Detect which cell encompasses the target text, then output its [x, y] center coordinate. 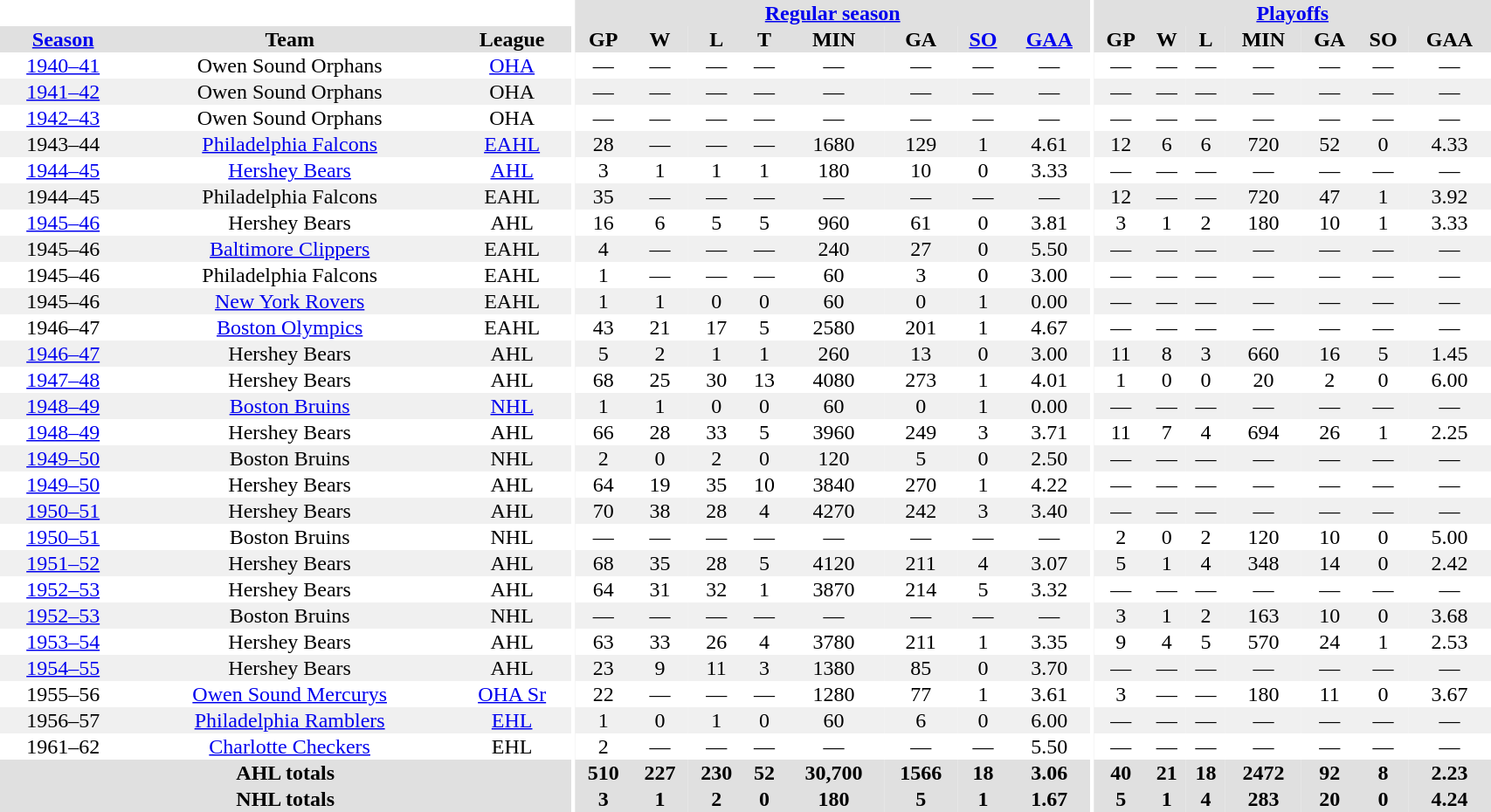
47 [1329, 196]
22 [603, 694]
260 [833, 354]
201 [921, 327]
1680 [833, 144]
2472 [1263, 773]
694 [1263, 432]
1280 [833, 694]
1955–56 [63, 694]
1951–52 [63, 563]
660 [1263, 354]
Charlotte Checkers [290, 747]
23 [603, 668]
240 [833, 249]
3.68 [1450, 616]
570 [1263, 642]
2.42 [1450, 563]
30 [716, 380]
3.67 [1450, 694]
Season [63, 39]
32 [716, 589]
4.01 [1050, 380]
70 [603, 511]
4120 [833, 563]
4270 [833, 511]
3.35 [1050, 642]
270 [921, 485]
1.45 [1450, 354]
3870 [833, 589]
31 [660, 589]
3.32 [1050, 589]
2.23 [1450, 773]
40 [1121, 773]
1947–48 [63, 380]
14 [1329, 563]
1942–43 [63, 118]
7 [1167, 432]
Boston Olympics [290, 327]
214 [921, 589]
66 [603, 432]
4.22 [1050, 485]
960 [833, 223]
283 [1263, 799]
1941–42 [63, 92]
League [512, 39]
1.67 [1050, 799]
2.25 [1450, 432]
43 [603, 327]
77 [921, 694]
273 [921, 380]
1961–62 [63, 747]
230 [716, 773]
61 [921, 223]
1954–55 [63, 668]
3.61 [1050, 694]
New York Rovers [290, 301]
38 [660, 511]
242 [921, 511]
19 [660, 485]
NHL totals [285, 799]
4080 [833, 380]
T [763, 39]
25 [660, 380]
1566 [921, 773]
510 [603, 773]
3.92 [1450, 196]
Philadelphia Ramblers [290, 720]
1940–41 [63, 65]
AHL totals [285, 773]
227 [660, 773]
3.70 [1050, 668]
2580 [833, 327]
2.53 [1450, 642]
3.07 [1050, 563]
3.06 [1050, 773]
30,700 [833, 773]
85 [921, 668]
4.61 [1050, 144]
24 [1329, 642]
1943–44 [63, 144]
3.71 [1050, 432]
63 [603, 642]
3960 [833, 432]
1380 [833, 668]
249 [921, 432]
Regular season [832, 13]
4.33 [1450, 144]
Owen Sound Mercurys [290, 694]
4.24 [1450, 799]
Baltimore Clippers [290, 249]
3780 [833, 642]
27 [921, 249]
Team [290, 39]
17 [716, 327]
OHA Sr [512, 694]
163 [1263, 616]
3.40 [1050, 511]
348 [1263, 563]
92 [1329, 773]
1953–54 [63, 642]
2.50 [1050, 458]
3.81 [1050, 223]
Playoffs [1293, 13]
3840 [833, 485]
4.67 [1050, 327]
129 [921, 144]
5.00 [1450, 537]
1956–57 [63, 720]
